Locate the cell with the specified text and output its (x, y) center coordinate. 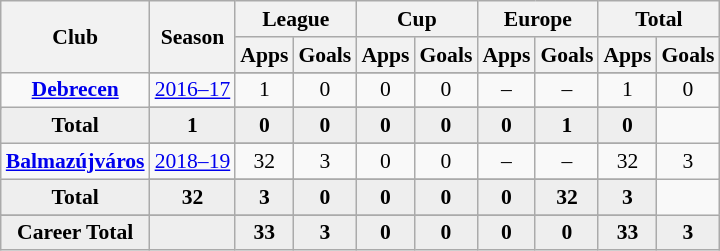
League (296, 19)
Debrecen (76, 90)
2016–17 (193, 90)
Club (76, 36)
2018–19 (193, 162)
Season (193, 36)
Cup (416, 19)
Career Total (76, 233)
Europe (538, 19)
Balmazújváros (76, 162)
